Locate the cell with the specified text and output its [X, Y] center coordinate. 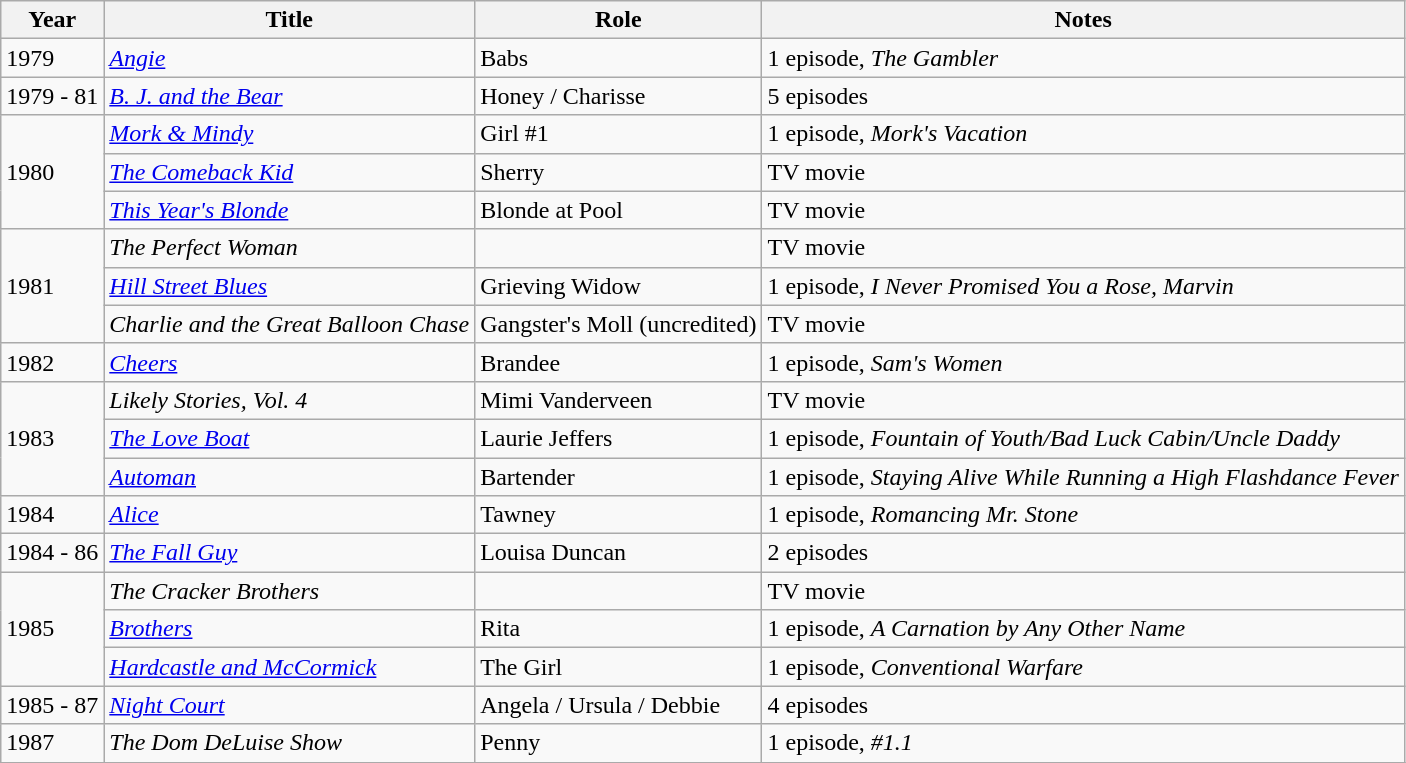
Title [290, 20]
The Comeback Kid [290, 172]
The Love Boat [290, 438]
1980 [52, 172]
Honey / Charisse [618, 96]
Gangster's Moll (uncredited) [618, 324]
1 episode, Romancing Mr. Stone [1083, 515]
1 episode, Mork's Vacation [1083, 134]
Year [52, 20]
1984 [52, 515]
1979 - 81 [52, 96]
The Girl [618, 667]
Rita [618, 629]
1984 - 86 [52, 553]
Bartender [618, 477]
1 episode, Fountain of Youth/Bad Luck Cabin/Uncle Daddy [1083, 438]
Brandee [618, 362]
Charlie and the Great Balloon Chase [290, 324]
1985 - 87 [52, 705]
Babs [618, 58]
The Perfect Woman [290, 248]
Alice [290, 515]
Angie [290, 58]
Grieving Widow [618, 286]
Mork & Mindy [290, 134]
1 episode, The Gambler [1083, 58]
Night Court [290, 705]
1983 [52, 438]
Mimi Vanderveen [618, 400]
Role [618, 20]
Penny [618, 743]
Blonde at Pool [618, 210]
Tawney [618, 515]
2 episodes [1083, 553]
1 episode, Staying Alive While Running a High Flashdance Fever [1083, 477]
Sherry [618, 172]
Notes [1083, 20]
This Year's Blonde [290, 210]
Automan [290, 477]
5 episodes [1083, 96]
Louisa Duncan [618, 553]
1 episode, Sam's Women [1083, 362]
1 episode, I Never Promised You a Rose, Marvin [1083, 286]
The Dom DeLuise Show [290, 743]
The Cracker Brothers [290, 591]
1 episode, #1.1 [1083, 743]
Cheers [290, 362]
1981 [52, 286]
Hardcastle and McCormick [290, 667]
Girl #1 [618, 134]
1987 [52, 743]
Laurie Jeffers [618, 438]
Angela / Ursula / Debbie [618, 705]
1 episode, A Carnation by Any Other Name [1083, 629]
Likely Stories, Vol. 4 [290, 400]
1982 [52, 362]
1985 [52, 629]
The Fall Guy [290, 553]
4 episodes [1083, 705]
Brothers [290, 629]
Hill Street Blues [290, 286]
1979 [52, 58]
1 episode, Conventional Warfare [1083, 667]
B. J. and the Bear [290, 96]
